Locate the cell with the specified text and output its [X, Y] center coordinate. 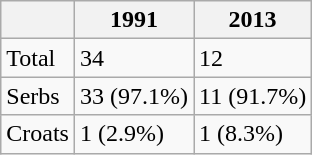
1991 [134, 20]
1 (8.3%) [253, 134]
11 (91.7%) [253, 96]
2013 [253, 20]
34 [134, 58]
Serbs [38, 96]
12 [253, 58]
1 (2.9%) [134, 134]
Total [38, 58]
33 (97.1%) [134, 96]
Croats [38, 134]
